Search for the cell housing the specified text and yield its [X, Y] center coordinate. 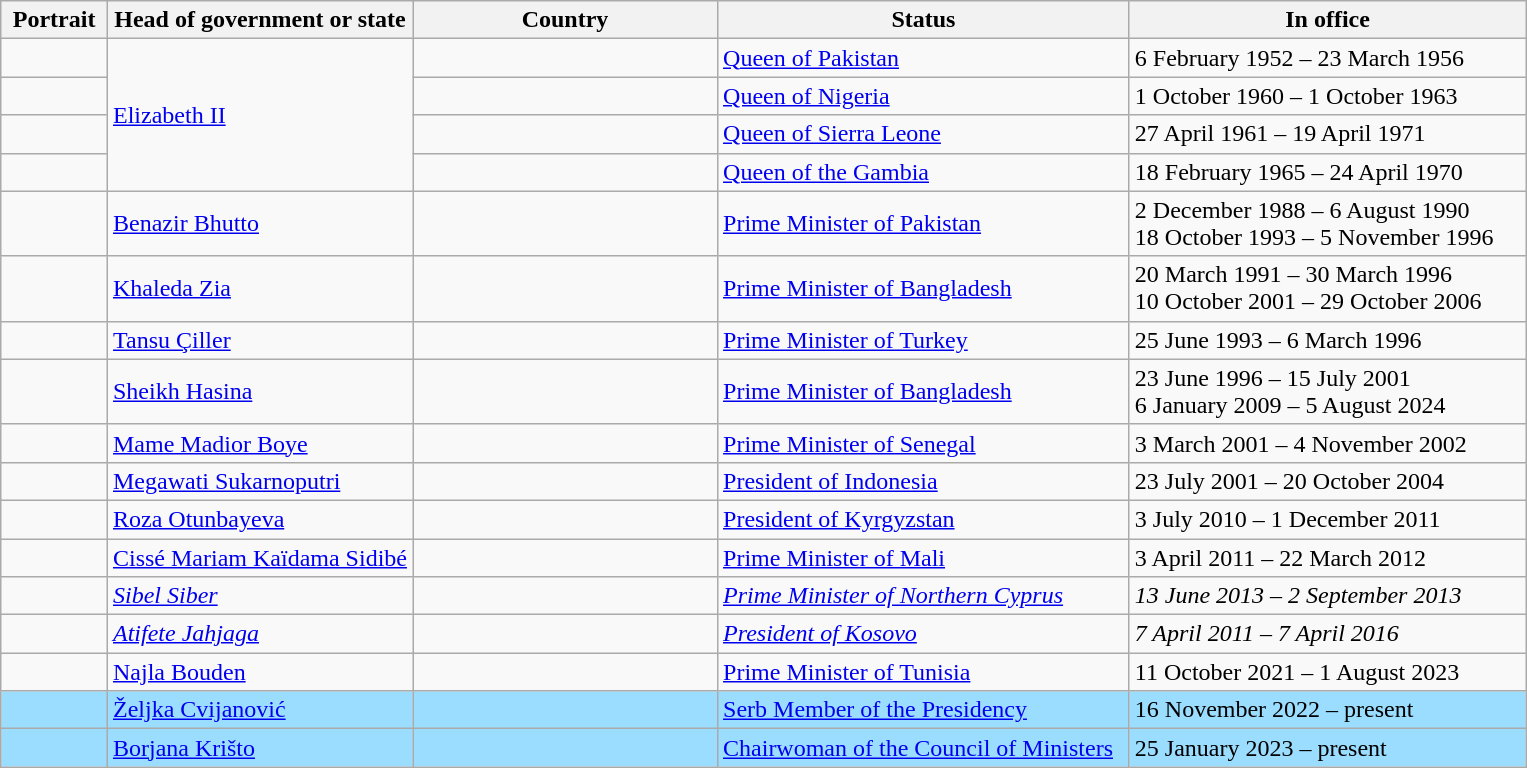
Head of government or state [260, 20]
Cissé Mariam Kaïdama Sidibé [260, 557]
Željka Cvijanović [260, 710]
13 June 2013 – 2 September 2013 [1328, 596]
Prime Minister of Tunisia [924, 672]
Queen of Nigeria [924, 96]
Benazir Bhutto [260, 224]
25 January 2023 – present [1328, 748]
Roza Otunbayeva [260, 519]
President of Kyrgyzstan [924, 519]
Megawati Sukarnoputri [260, 481]
25 June 1993 – 6 March 1996 [1328, 340]
Chairwoman of the Council of Ministers [924, 748]
Country [564, 20]
President of Indonesia [924, 481]
Elizabeth II [260, 115]
3 April 2011 – 22 March 2012 [1328, 557]
Tansu Çiller [260, 340]
Prime Minister of Pakistan [924, 224]
Sibel Siber [260, 596]
1 October 1960 – 1 October 1963 [1328, 96]
23 July 2001 – 20 October 2004 [1328, 481]
Prime Minister of Mali [924, 557]
Queen of Sierra Leone [924, 134]
20 March 1991 – 30 March 1996 10 October 2001 – 29 October 2006 [1328, 288]
3 March 2001 – 4 November 2002 [1328, 443]
Mame Madior Boye [260, 443]
Serb Member of the Presidency [924, 710]
In office [1328, 20]
Prime Minister of Turkey [924, 340]
Prime Minister of Senegal [924, 443]
Atifete Jahjaga [260, 634]
2 December 1988 – 6 August 1990 18 October 1993 – 5 November 1996 [1328, 224]
11 October 2021 – 1 August 2023 [1328, 672]
18 February 1965 – 24 April 1970 [1328, 172]
Khaleda Zia [260, 288]
Sheikh Hasina [260, 392]
16 November 2022 – present [1328, 710]
27 April 1961 – 19 April 1971 [1328, 134]
3 July 2010 – 1 December 2011 [1328, 519]
Queen of Pakistan [924, 58]
Status [924, 20]
Borjana Krišto [260, 748]
6 February 1952 – 23 March 1956 [1328, 58]
President of Kosovo [924, 634]
7 April 2011 – 7 April 2016 [1328, 634]
Portrait [54, 20]
23 June 1996 – 15 July 2001 6 January 2009 – 5 August 2024 [1328, 392]
Prime Minister of Northern Cyprus [924, 596]
Najla Bouden [260, 672]
Queen of the Gambia [924, 172]
